Determine the (X, Y) coordinate at the center of the cell enclosing the given text.  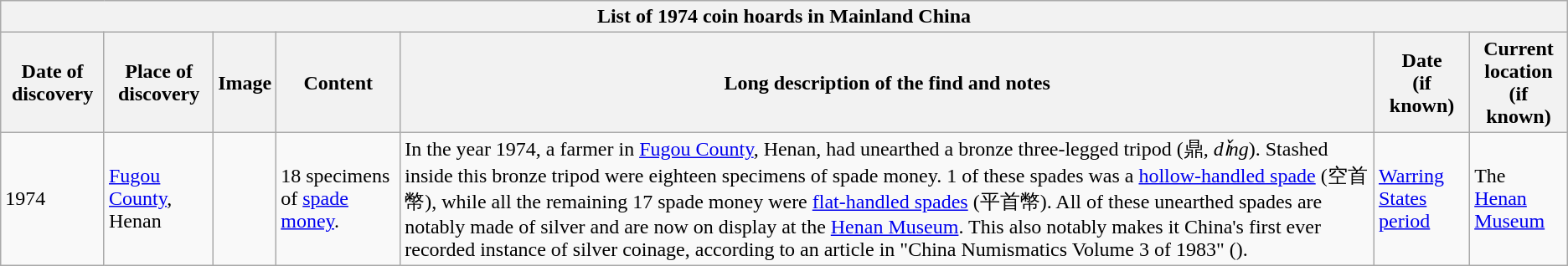
Current location(if known) (1519, 82)
Date(if known) (1421, 82)
Place of discovery (158, 82)
Fugou County, Henan (158, 199)
Date of discovery (53, 82)
1974 (53, 199)
Content (338, 82)
Long description of the find and notes (888, 82)
18 specimens of spade money. (338, 199)
Warring States period (1421, 199)
List of 1974 coin hoards in Mainland China (784, 17)
The Henan Museum (1519, 199)
Image (245, 82)
